Locate the cell with the specified text and output its (x, y) center coordinate. 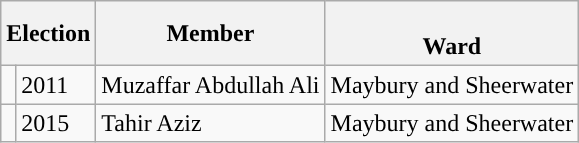
2015 (56, 123)
Election (48, 34)
Member (210, 34)
2011 (56, 85)
Ward (452, 34)
Tahir Aziz (210, 123)
Muzaffar Abdullah Ali (210, 85)
